Pinpoint the cell where the given text exists, returning its (x, y) midpoint coordinate. 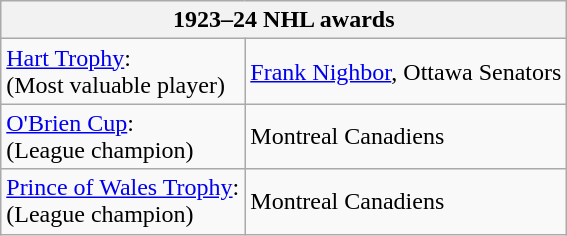
Prince of Wales Trophy:(League champion) (123, 202)
Hart Trophy:(Most valuable player) (123, 72)
1923–24 NHL awards (284, 20)
Frank Nighbor, Ottawa Senators (406, 72)
O'Brien Cup:(League champion) (123, 136)
